Return [X, Y] of the center of cell containing provided text 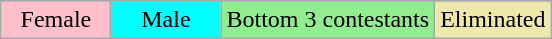
Female [56, 20]
Bottom 3 contestants [328, 20]
Eliminated [493, 20]
Male [166, 20]
